Identify which cell holds the provided text, then report its [x, y] central coordinate. 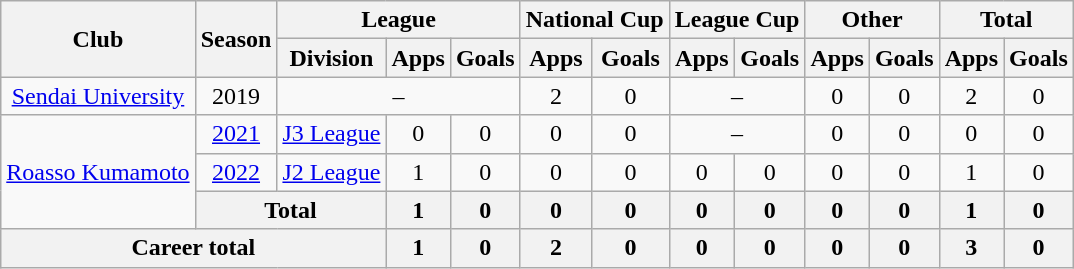
National Cup [594, 20]
J2 League [332, 172]
Career total [194, 248]
League [398, 20]
Division [332, 58]
Sendai University [98, 96]
2021 [236, 134]
3 [971, 248]
Season [236, 39]
League Cup [737, 20]
Club [98, 39]
Roasso Kumamoto [98, 172]
2022 [236, 172]
Other [872, 20]
J3 League [332, 134]
2019 [236, 96]
